Determine the [X, Y] coordinate at the center of the cell enclosing the given text.  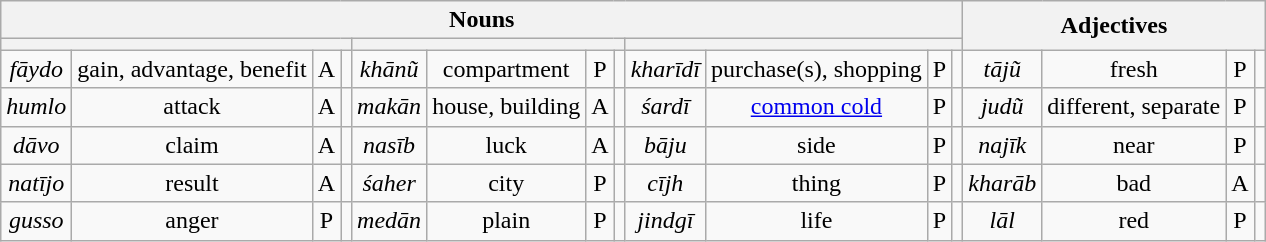
najīk [1002, 145]
house, building [506, 107]
medān [390, 221]
different, separate [1134, 107]
humlo [36, 107]
khānũ [390, 69]
claim [192, 145]
fresh [1134, 69]
compartment [506, 69]
plain [506, 221]
city [506, 183]
nasīb [390, 145]
dāvo [36, 145]
śardī [665, 107]
jindgī [665, 221]
life [817, 221]
near [1134, 145]
bāju [665, 145]
thing [817, 183]
side [817, 145]
kharāb [1002, 183]
attack [192, 107]
tājũ [1002, 69]
red [1134, 221]
natījo [36, 183]
result [192, 183]
luck [506, 145]
purchase(s), shopping [817, 69]
judũ [1002, 107]
makān [390, 107]
Adjectives [1114, 26]
common cold [817, 107]
Nouns [482, 20]
lāl [1002, 221]
gain, advantage, benefit [192, 69]
śaher [390, 183]
gusso [36, 221]
cījh [665, 183]
anger [192, 221]
fāydo [36, 69]
bad [1134, 183]
kharīdī [665, 69]
